Return the (X, Y) coordinate for the center point of the cell that contains the specified text.  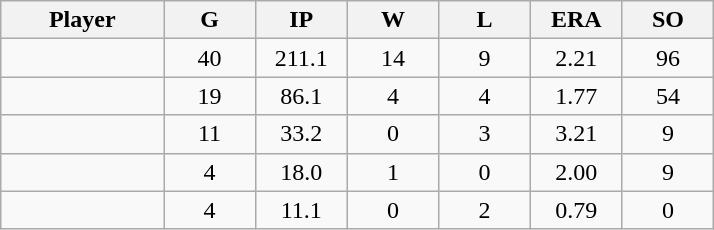
19 (210, 96)
211.1 (301, 58)
3.21 (576, 134)
ERA (576, 20)
1 (393, 172)
11 (210, 134)
2.21 (576, 58)
1.77 (576, 96)
14 (393, 58)
11.1 (301, 210)
54 (668, 96)
SO (668, 20)
2 (485, 210)
2.00 (576, 172)
33.2 (301, 134)
IP (301, 20)
Player (82, 20)
G (210, 20)
W (393, 20)
96 (668, 58)
18.0 (301, 172)
40 (210, 58)
L (485, 20)
3 (485, 134)
86.1 (301, 96)
0.79 (576, 210)
